For the text-containing cell, return its midpoint in [X, Y] coordinate format. 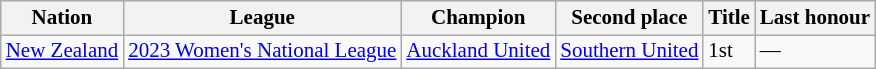
Last honour [815, 18]
Auckland United [478, 52]
Second place [629, 18]
Title [729, 18]
New Zealand [62, 52]
Nation [62, 18]
— [815, 52]
1st [729, 52]
Southern United [629, 52]
League [262, 18]
2023 Women's National League [262, 52]
Champion [478, 18]
